Capture the cell that displays the provided text and extract its [X, Y] central coordinate. 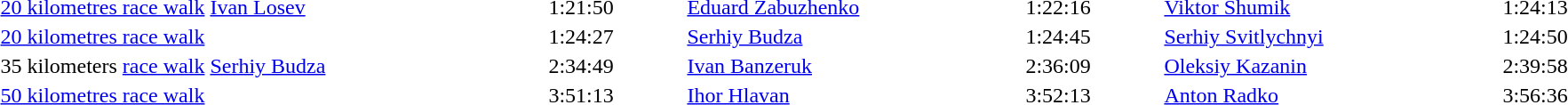
1:24:45 [1093, 36]
2:34:49 [615, 66]
Serhiy Svitlychnyi [1331, 36]
1:24:27 [615, 36]
Ivan Banzeruk [854, 66]
2:36:09 [1093, 66]
Oleksiy Kazanin [1331, 66]
